Return the [X, Y] coordinate for the center point of the cell that contains the specified text.  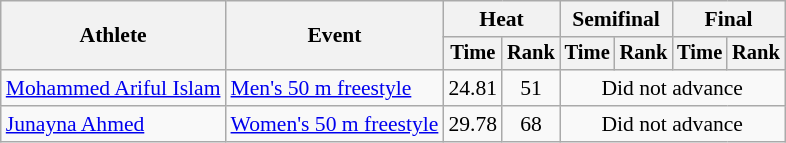
Event [335, 36]
68 [531, 124]
Semifinal [616, 19]
29.78 [472, 124]
Mohammed Ariful Islam [114, 88]
Women's 50 m freestyle [335, 124]
51 [531, 88]
Final [728, 19]
Athlete [114, 36]
Junayna Ahmed [114, 124]
Heat [501, 19]
24.81 [472, 88]
Men's 50 m freestyle [335, 88]
